For the text-containing cell, return its midpoint in (x, y) coordinate format. 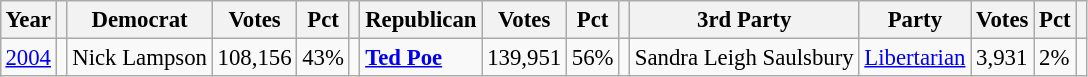
Libertarian (915, 57)
Ted Poe (421, 57)
2004 (28, 57)
3,931 (1002, 57)
3rd Party (744, 20)
139,951 (524, 57)
108,156 (254, 57)
Republican (421, 20)
Nick Lampson (140, 57)
56% (592, 57)
2% (1055, 57)
Year (28, 20)
Democrat (140, 20)
Party (915, 20)
43% (323, 57)
Sandra Leigh Saulsbury (744, 57)
